Provide the [X, Y] coordinate of the cell's center where the given text is located.  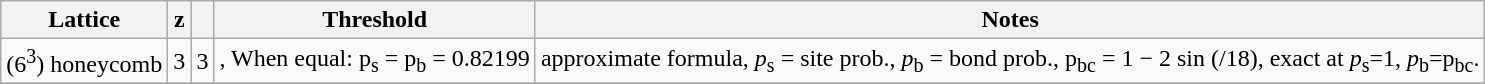
z [180, 20]
approximate formula, ps = site prob., pb = bond prob., pbc = 1 − 2 sin (/18), exact at ps=1, pb=pbc. [1010, 62]
Threshold [374, 20]
Lattice [84, 20]
, When equal: ps = pb = 0.82199 [374, 62]
(63) honeycomb [84, 62]
Notes [1010, 20]
